Extract the (x, y) coordinate from the center of the cell holding the provided text.  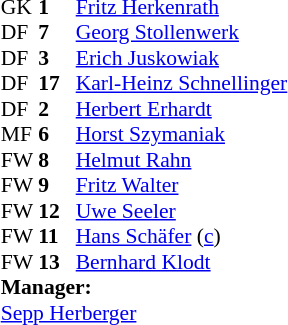
MF (20, 135)
Helmut Rahn (182, 160)
7 (57, 33)
13 (57, 262)
11 (57, 237)
Manager: (144, 287)
2 (57, 109)
Erich Juskowiak (182, 58)
Herbert Erhardt (182, 109)
6 (57, 135)
3 (57, 58)
Georg Stollenwerk (182, 33)
Karl-Heinz Schnellinger (182, 83)
Uwe Seeler (182, 211)
Fritz Walter (182, 185)
8 (57, 160)
12 (57, 211)
9 (57, 185)
Bernhard Klodt (182, 262)
Horst Szymaniak (182, 135)
17 (57, 83)
Hans Schäfer (c) (182, 237)
